Provide the (X, Y) coordinate of the cell's center where the given text is located.  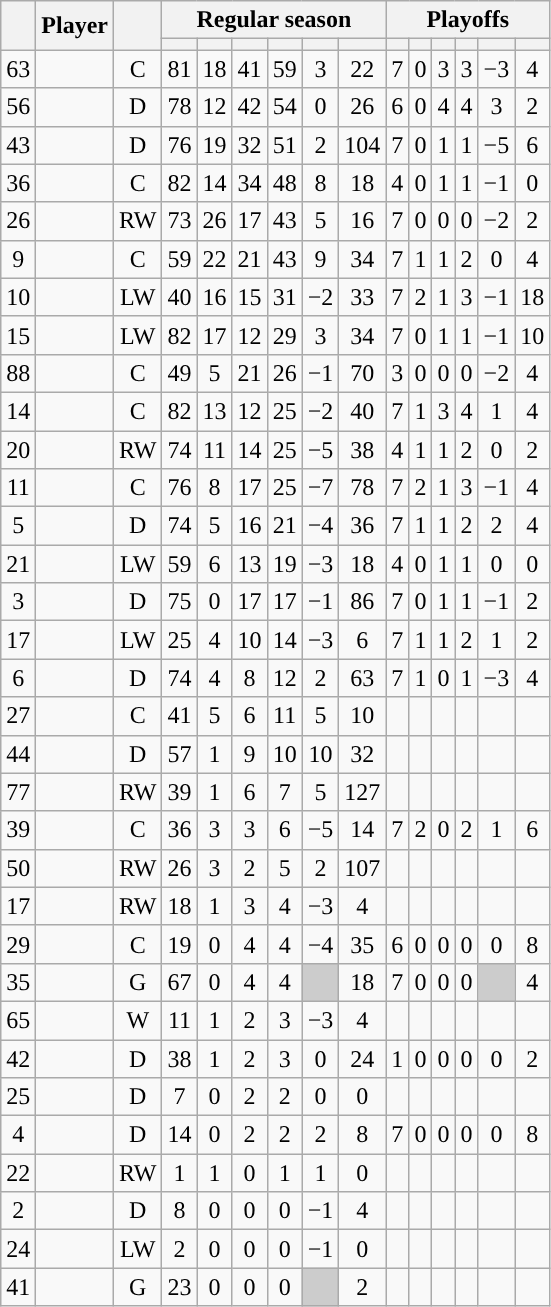
48 (284, 183)
−7 (320, 488)
75 (180, 602)
127 (362, 792)
50 (18, 868)
W (138, 1020)
81 (180, 69)
104 (362, 145)
Player (75, 26)
56 (18, 107)
86 (362, 602)
107 (362, 868)
49 (180, 373)
31 (284, 297)
73 (180, 221)
54 (284, 107)
67 (180, 982)
20 (18, 449)
77 (18, 792)
88 (18, 373)
57 (180, 754)
33 (362, 297)
Regular season (274, 20)
65 (18, 1020)
23 (180, 1287)
27 (18, 716)
51 (284, 145)
Playoffs (468, 20)
44 (18, 754)
70 (362, 373)
